Find where the given text appears and provide that cell's center as [X, Y] coordinate. 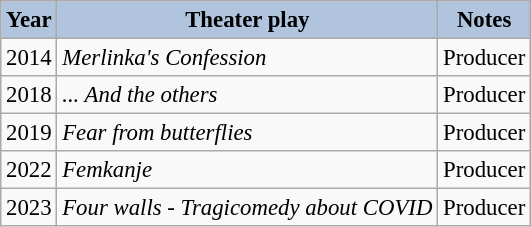
2023 [29, 208]
Four walls - Tragicomedy about COVID [248, 208]
Theater play [248, 20]
Year [29, 20]
2018 [29, 95]
Merlinka's Confession [248, 58]
Femkanje [248, 170]
2019 [29, 133]
Notes [484, 20]
Fear from butterflies [248, 133]
... And the others [248, 95]
2014 [29, 58]
2022 [29, 170]
